Locate the cell with the specified text and output its [x, y] center coordinate. 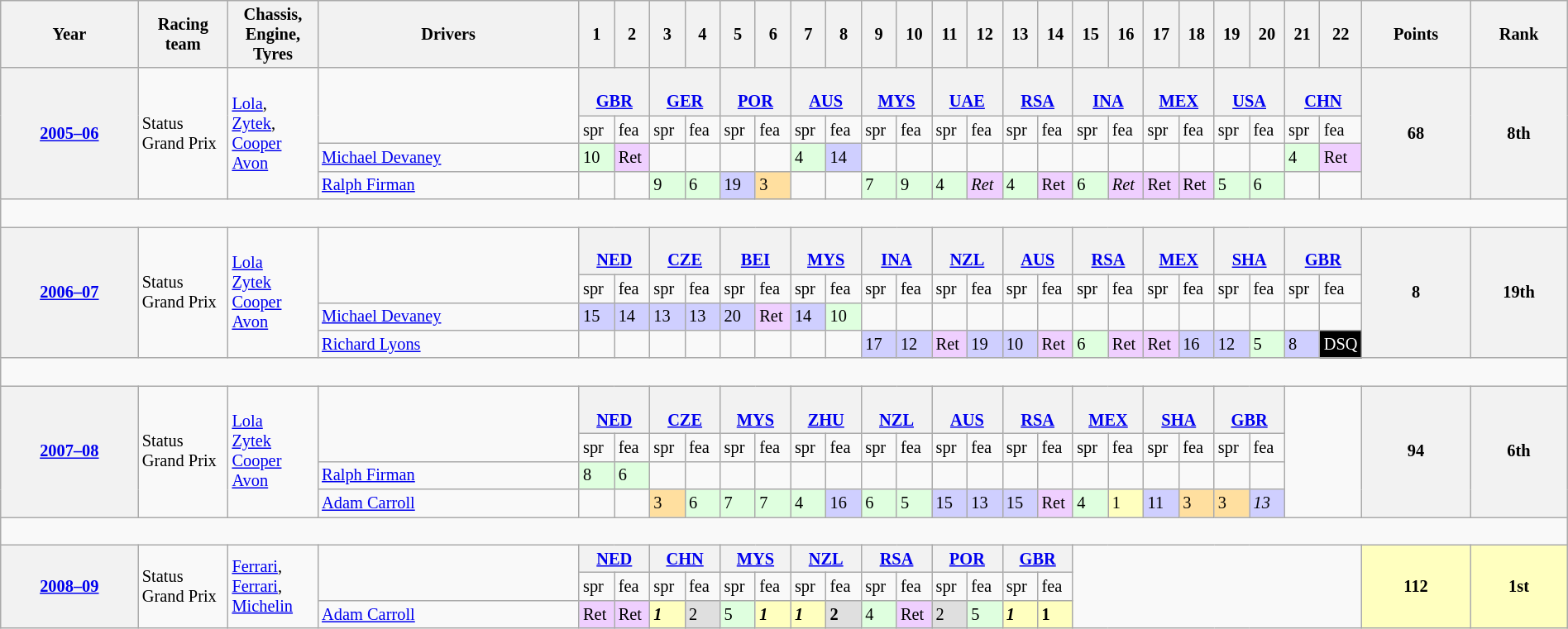
Drivers [448, 34]
USA [1249, 92]
2005–06 [69, 134]
Racingteam [184, 34]
1st [1518, 587]
Ferrari,Ferrari,Michelin [273, 587]
UAE [968, 92]
GER [685, 92]
BEI [756, 250]
Chassis,Engine,Tyres [273, 34]
Year [69, 34]
94 [1416, 451]
8th [1518, 134]
19th [1518, 293]
Points [1416, 34]
Richard Lyons [448, 344]
Rank [1518, 34]
2007–08 [69, 451]
DSQ [1341, 344]
22 [1341, 34]
ZHU [825, 410]
21 [1302, 34]
18 [1196, 34]
112 [1416, 587]
68 [1416, 134]
Lola,Zytek,Cooper Avon [273, 134]
2006–07 [69, 293]
6th [1518, 451]
2008–09 [69, 587]
